Locate the cell with the specified text and output its (x, y) center coordinate. 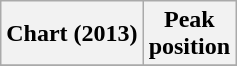
Peakposition (189, 34)
Chart (2013) (72, 34)
